Provide the (X, Y) coordinate of the cell's center where the given text is located.  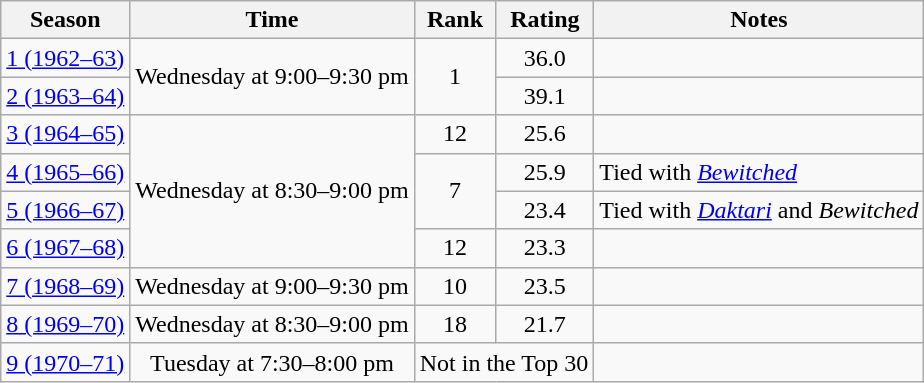
Tied with Daktari and Bewitched (759, 210)
25.6 (545, 134)
Notes (759, 20)
21.7 (545, 324)
2 (1963–64) (66, 96)
8 (1969–70) (66, 324)
23.4 (545, 210)
1 (1962–63) (66, 58)
7 (1968–69) (66, 286)
Rank (455, 20)
23.5 (545, 286)
Tied with Bewitched (759, 172)
36.0 (545, 58)
Season (66, 20)
3 (1964–65) (66, 134)
39.1 (545, 96)
25.9 (545, 172)
Time (272, 20)
23.3 (545, 248)
6 (1967–68) (66, 248)
5 (1966–67) (66, 210)
7 (455, 191)
Rating (545, 20)
10 (455, 286)
4 (1965–66) (66, 172)
Not in the Top 30 (504, 362)
Tuesday at 7:30–8:00 pm (272, 362)
9 (1970–71) (66, 362)
18 (455, 324)
1 (455, 77)
